Scan for the cell matching the given text and deliver its (x, y) coordinate at center. 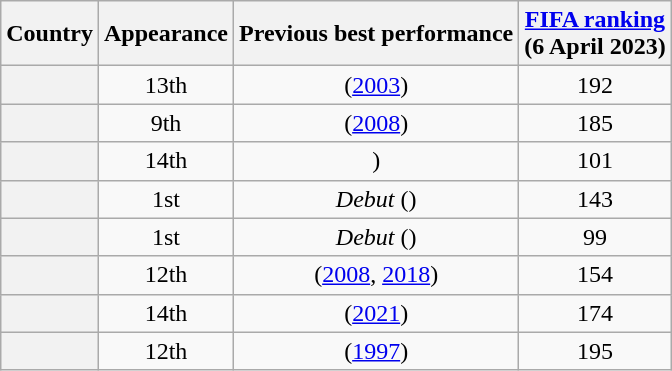
Appearance (166, 34)
(2003) (376, 85)
) (376, 161)
(2021) (376, 313)
FIFA ranking (6 April 2023) (595, 34)
(2008) (376, 123)
192 (595, 85)
195 (595, 351)
174 (595, 313)
(2008, 2018) (376, 275)
101 (595, 161)
99 (595, 237)
9th (166, 123)
154 (595, 275)
185 (595, 123)
Previous best performance (376, 34)
143 (595, 199)
Country (50, 34)
13th (166, 85)
(1997) (376, 351)
